Locate the cell with the specified text and output its (X, Y) center coordinate. 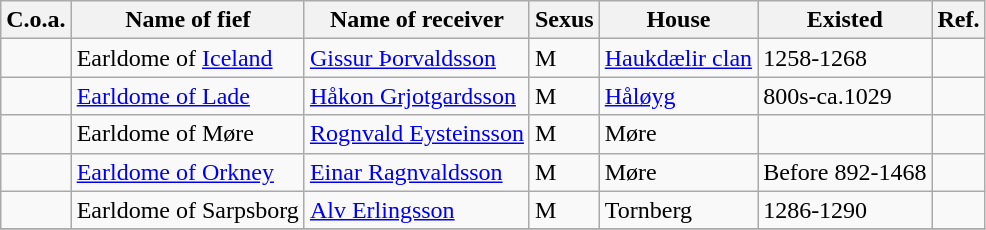
Tornberg (678, 210)
Alv Erlingsson (416, 210)
Earldome of Lade (188, 96)
Name of fief (188, 20)
Håkon Grjotgardsson (416, 96)
Name of receiver (416, 20)
C.o.a. (36, 20)
House (678, 20)
Earldome of Møre (188, 134)
Haukdælir clan (678, 58)
Earldome of Sarpsborg (188, 210)
1258-1268 (845, 58)
Existed (845, 20)
Håløyg (678, 96)
Earldome of Orkney (188, 172)
Earldome of Iceland (188, 58)
Einar Ragnvaldsson (416, 172)
1286-1290 (845, 210)
800s-ca.1029 (845, 96)
Ref. (958, 20)
Gissur Þorvaldsson (416, 58)
Rognvald Eysteinsson (416, 134)
Before 892-1468 (845, 172)
Sexus (564, 20)
